Capture the cell that displays the provided text and extract its [x, y] central coordinate. 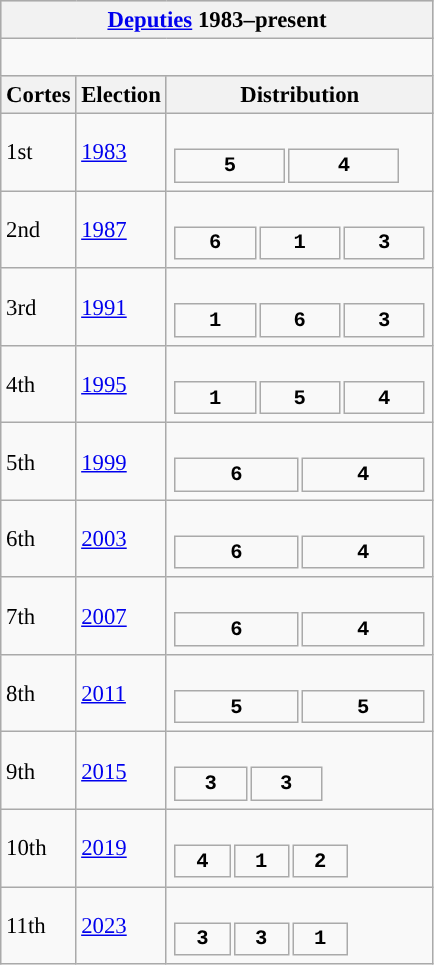
1995 [121, 384]
2023 [121, 926]
2 [320, 862]
8th [38, 694]
6 1 3 [300, 230]
3rd [38, 306]
1999 [121, 462]
2019 [121, 848]
5 5 [300, 694]
Deputies 1983–present [218, 20]
2nd [38, 230]
4 1 2 [300, 848]
1987 [121, 230]
9th [38, 770]
2011 [121, 694]
1 6 3 [300, 306]
10th [38, 848]
4th [38, 384]
3 3 1 [300, 926]
Election [121, 95]
2007 [121, 616]
Cortes [38, 95]
5th [38, 462]
1st [38, 152]
5 4 [300, 152]
Distribution [300, 95]
2003 [121, 538]
11th [38, 926]
7th [38, 616]
3 3 [300, 770]
6th [38, 538]
1 5 4 [300, 384]
1991 [121, 306]
2015 [121, 770]
1983 [121, 152]
